Output the [x, y] coordinate of the center of the cell containing the given text.  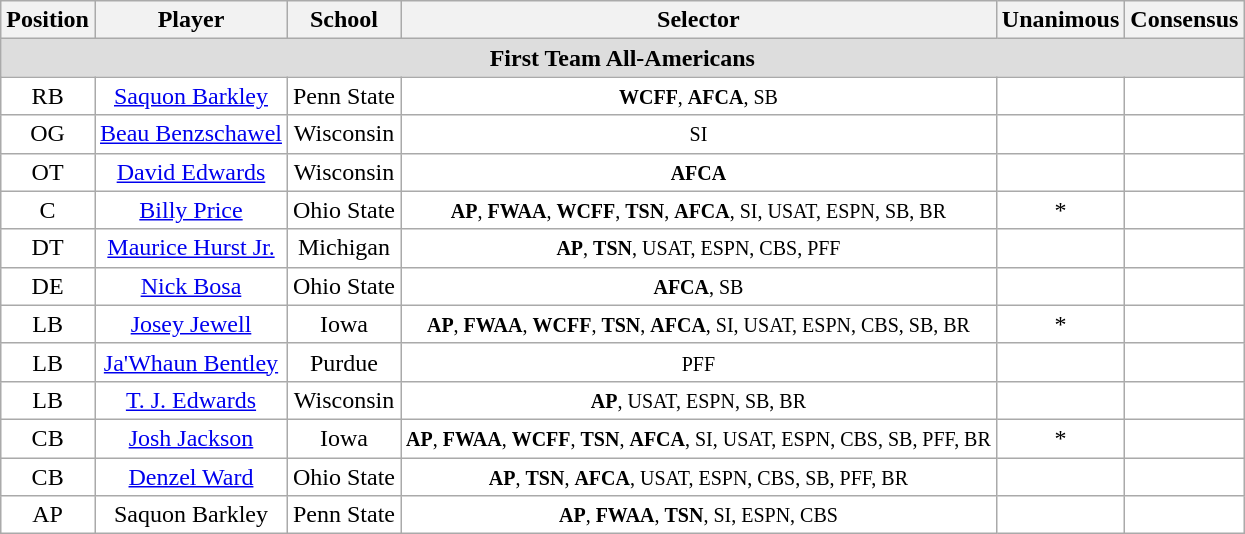
AP, FWAA, TSN, SI, ESPN, CBS [699, 515]
Nick Bosa [190, 286]
Billy Price [190, 210]
RB [48, 96]
C [48, 210]
Josey Jewell [190, 324]
Consensus [1184, 20]
AP, FWAA, WCFF, TSN, AFCA, SI, USAT, ESPN, SB, BR [699, 210]
AP [48, 515]
DE [48, 286]
PFF [699, 362]
Selector [699, 20]
Josh Jackson [190, 438]
AP, FWAA, WCFF, TSN, AFCA, SI, USAT, ESPN, CBS, SB, BR [699, 324]
AFCA, SB [699, 286]
OG [48, 134]
First Team All-Americans [622, 58]
AP, TSN, USAT, ESPN, CBS, PFF [699, 248]
T. J. Edwards [190, 400]
AP, FWAA, WCFF, TSN, AFCA, SI, USAT, ESPN, CBS, SB, PFF, BR [699, 438]
Maurice Hurst Jr. [190, 248]
Beau Benzschawel [190, 134]
AFCA [699, 172]
School [344, 20]
Unanimous [1060, 20]
WCFF, AFCA, SB [699, 96]
AP, USAT, ESPN, SB, BR [699, 400]
Position [48, 20]
AP, TSN, AFCA, USAT, ESPN, CBS, SB, PFF, BR [699, 477]
Michigan [344, 248]
SI [699, 134]
Ja'Whaun Bentley [190, 362]
David Edwards [190, 172]
Player [190, 20]
Denzel Ward [190, 477]
OT [48, 172]
DT [48, 248]
Purdue [344, 362]
